Return the (x, y) coordinate for the center point of the cell that contains the specified text.  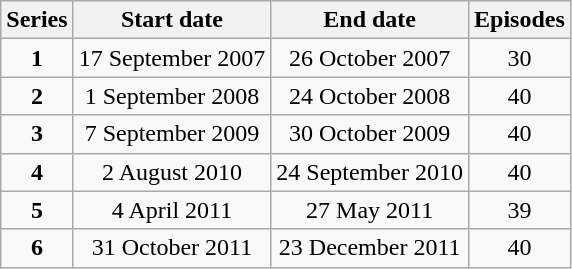
30 October 2009 (370, 134)
26 October 2007 (370, 58)
Start date (172, 20)
1 September 2008 (172, 96)
End date (370, 20)
Episodes (520, 20)
4 April 2011 (172, 210)
24 September 2010 (370, 172)
3 (37, 134)
17 September 2007 (172, 58)
1 (37, 58)
6 (37, 248)
Series (37, 20)
31 October 2011 (172, 248)
2 (37, 96)
39 (520, 210)
5 (37, 210)
2 August 2010 (172, 172)
4 (37, 172)
23 December 2011 (370, 248)
24 October 2008 (370, 96)
7 September 2009 (172, 134)
30 (520, 58)
27 May 2011 (370, 210)
